Return the [X, Y] coordinate for the center point of the cell that contains the specified text.  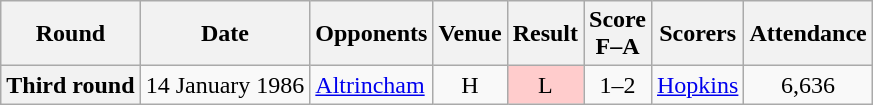
Hopkins [697, 85]
Scorers [697, 34]
6,636 [808, 85]
Venue [470, 34]
Date [225, 34]
Opponents [372, 34]
Attendance [808, 34]
Result [545, 34]
ScoreF–A [618, 34]
H [470, 85]
Third round [70, 85]
Round [70, 34]
Altrincham [372, 85]
14 January 1986 [225, 85]
L [545, 85]
1–2 [618, 85]
